For the text-containing cell, return its midpoint in [X, Y] coordinate format. 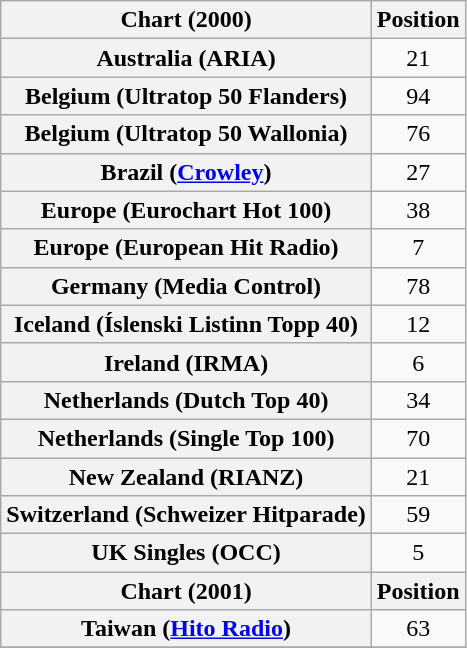
Iceland (Íslenski Listinn Topp 40) [186, 324]
34 [418, 400]
Brazil (Crowley) [186, 172]
27 [418, 172]
Europe (European Hit Radio) [186, 248]
76 [418, 134]
Chart (2001) [186, 591]
UK Singles (OCC) [186, 553]
Netherlands (Single Top 100) [186, 438]
Netherlands (Dutch Top 40) [186, 400]
Chart (2000) [186, 20]
5 [418, 553]
94 [418, 96]
Ireland (IRMA) [186, 362]
Belgium (Ultratop 50 Flanders) [186, 96]
38 [418, 210]
Europe (Eurochart Hot 100) [186, 210]
Australia (ARIA) [186, 58]
New Zealand (RIANZ) [186, 477]
Belgium (Ultratop 50 Wallonia) [186, 134]
Germany (Media Control) [186, 286]
59 [418, 515]
12 [418, 324]
78 [418, 286]
7 [418, 248]
Taiwan (Hito Radio) [186, 629]
70 [418, 438]
Switzerland (Schweizer Hitparade) [186, 515]
63 [418, 629]
6 [418, 362]
